Determine the [x, y] coordinate at the center of the cell enclosing the given text.  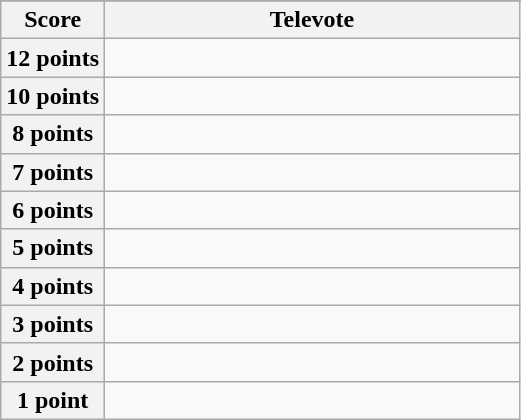
10 points [53, 96]
4 points [53, 286]
7 points [53, 172]
2 points [53, 362]
3 points [53, 324]
Score [53, 20]
1 point [53, 400]
8 points [53, 134]
6 points [53, 210]
5 points [53, 248]
12 points [53, 58]
Televote [312, 20]
